Provide the (x, y) coordinate of the cell's center where the given text is located.  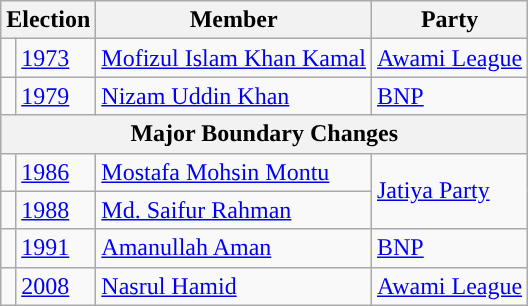
Mofizul Islam Khan Kamal (234, 58)
Nasrul Hamid (234, 286)
1973 (56, 58)
Member (234, 20)
Party (449, 20)
Nizam Uddin Khan (234, 96)
2008 (56, 286)
1986 (56, 172)
Mostafa Mohsin Montu (234, 172)
1991 (56, 248)
Amanullah Aman (234, 248)
Election (48, 20)
Major Boundary Changes (264, 134)
Jatiya Party (449, 191)
1979 (56, 96)
1988 (56, 210)
Md. Saifur Rahman (234, 210)
